Determine the (x, y) coordinate at the center of the cell enclosing the given text.  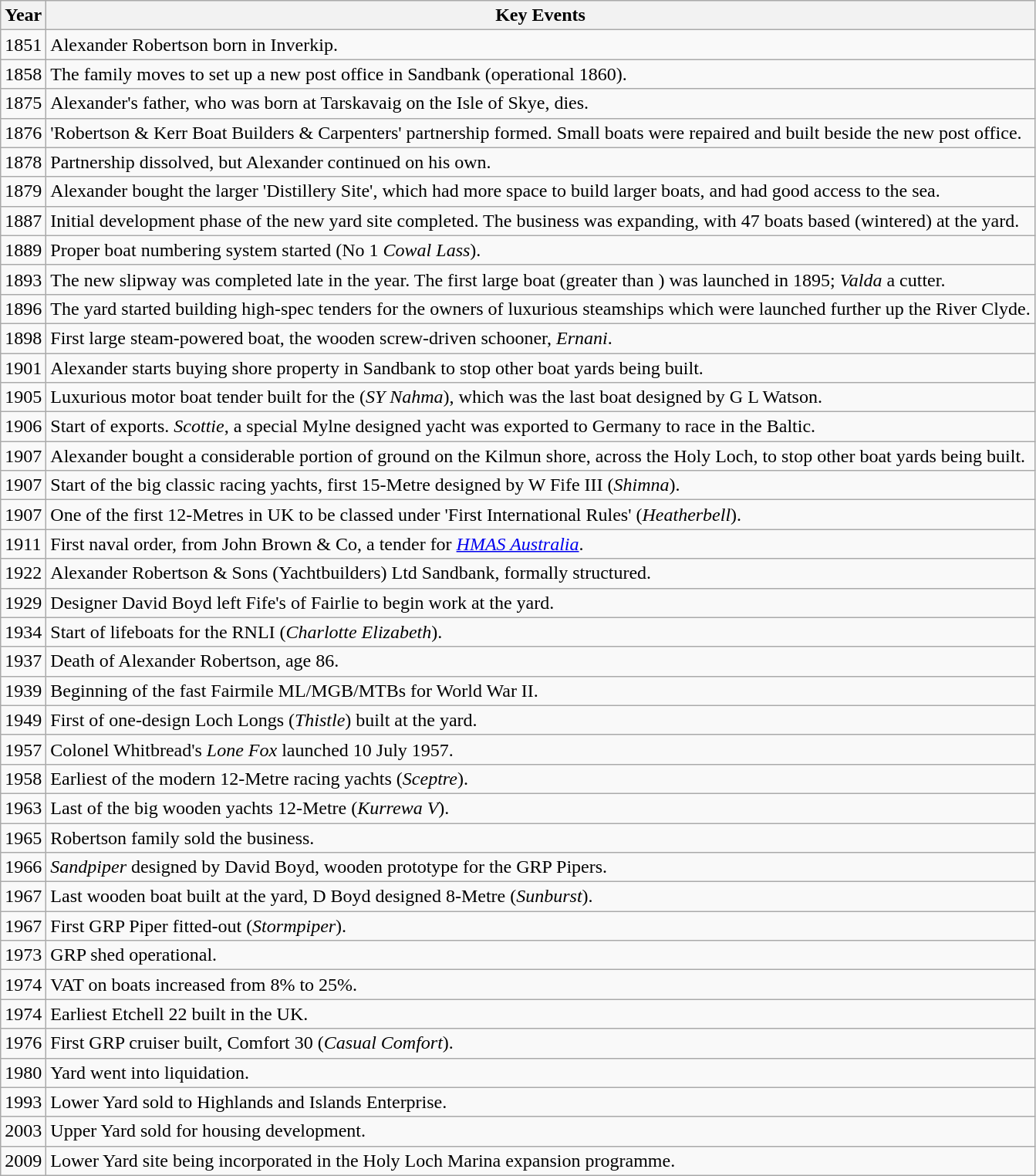
2009 (23, 1161)
Start of lifeboats for the RNLI (Charlotte Elizabeth). (540, 632)
Upper Yard sold for housing development. (540, 1131)
2003 (23, 1131)
'Robertson & Kerr Boat Builders & Carpenters' partnership formed. Small boats were repaired and built beside the new post office. (540, 133)
Key Events (540, 15)
1963 (23, 808)
1929 (23, 603)
1922 (23, 573)
Start of exports. Scottie, a special Mylne designed yacht was exported to Germany to race in the Baltic. (540, 427)
1937 (23, 661)
First naval order, from John Brown & Co, a tender for HMAS Australia. (540, 544)
Earliest Etchell 22 built in the UK. (540, 1014)
Designer David Boyd left Fife's of Fairlie to begin work at the yard. (540, 603)
Year (23, 15)
1993 (23, 1102)
1851 (23, 45)
Alexander Robertson born in Inverkip. (540, 45)
1911 (23, 544)
Robertson family sold the business. (540, 837)
1906 (23, 427)
Lower Yard site being incorporated in the Holy Loch Marina expansion programme. (540, 1161)
1957 (23, 749)
Colonel Whitbread's Lone Fox launched 10 July 1957. (540, 749)
1901 (23, 368)
Death of Alexander Robertson, age 86. (540, 661)
First of one-design Loch Longs (Thistle) built at the yard. (540, 720)
1898 (23, 338)
First GRP Piper fitted-out (Stormpiper). (540, 926)
The family moves to set up a new post office in Sandbank (operational 1860). (540, 74)
Luxurious motor boat tender built for the (SY Nahma), which was the last boat designed by G L Watson. (540, 397)
1976 (23, 1043)
Beginning of the fast Fairmile ML/MGB/MTBs for World War II. (540, 691)
1875 (23, 103)
Partnership dissolved, but Alexander continued on his own. (540, 162)
GRP shed operational. (540, 955)
Alexander bought a considerable portion of ground on the Kilmun shore, across the Holy Loch, to stop other boat yards being built. (540, 456)
1905 (23, 397)
First large steam-powered boat, the wooden screw-driven schooner, Ernani. (540, 338)
Proper boat numbering system started (No 1 Cowal Lass). (540, 250)
VAT on boats increased from 8% to 25%. (540, 985)
Start of the big classic racing yachts, first 15-Metre designed by W Fife III (Shimna). (540, 485)
Alexander bought the larger 'Distillery Site', which had more space to build larger boats, and had good access to the sea. (540, 191)
1879 (23, 191)
Yard went into liquidation. (540, 1073)
Alexander's father, who was born at Tarskavaig on the Isle of Skye, dies. (540, 103)
One of the first 12-Metres in UK to be classed under 'First International Rules' (Heatherbell). (540, 515)
Alexander starts buying shore property in Sandbank to stop other boat yards being built. (540, 368)
1939 (23, 691)
1887 (23, 221)
Last of the big wooden yachts 12-Metre (Kurrewa V). (540, 808)
1966 (23, 867)
First GRP cruiser built, Comfort 30 (Casual Comfort). (540, 1043)
1876 (23, 133)
Lower Yard sold to Highlands and Islands Enterprise. (540, 1102)
1896 (23, 309)
1889 (23, 250)
The new slipway was completed late in the year. The first large boat (greater than ) was launched in 1895; Valda a cutter. (540, 279)
Earliest of the modern 12-Metre racing yachts (Sceptre). (540, 779)
1965 (23, 837)
Alexander Robertson & Sons (Yachtbuilders) Ltd Sandbank, formally structured. (540, 573)
1893 (23, 279)
1958 (23, 779)
The yard started building high-spec tenders for the owners of luxurious steamships which were launched further up the River Clyde. (540, 309)
Initial development phase of the new yard site completed. The business was expanding, with 47 boats based (wintered) at the yard. (540, 221)
Sandpiper designed by David Boyd, wooden prototype for the GRP Pipers. (540, 867)
1973 (23, 955)
1858 (23, 74)
1949 (23, 720)
1934 (23, 632)
1878 (23, 162)
1980 (23, 1073)
Last wooden boat built at the yard, D Boyd designed 8-Metre (Sunburst). (540, 897)
